Scan for the cell matching the given text and deliver its [X, Y] coordinate at center. 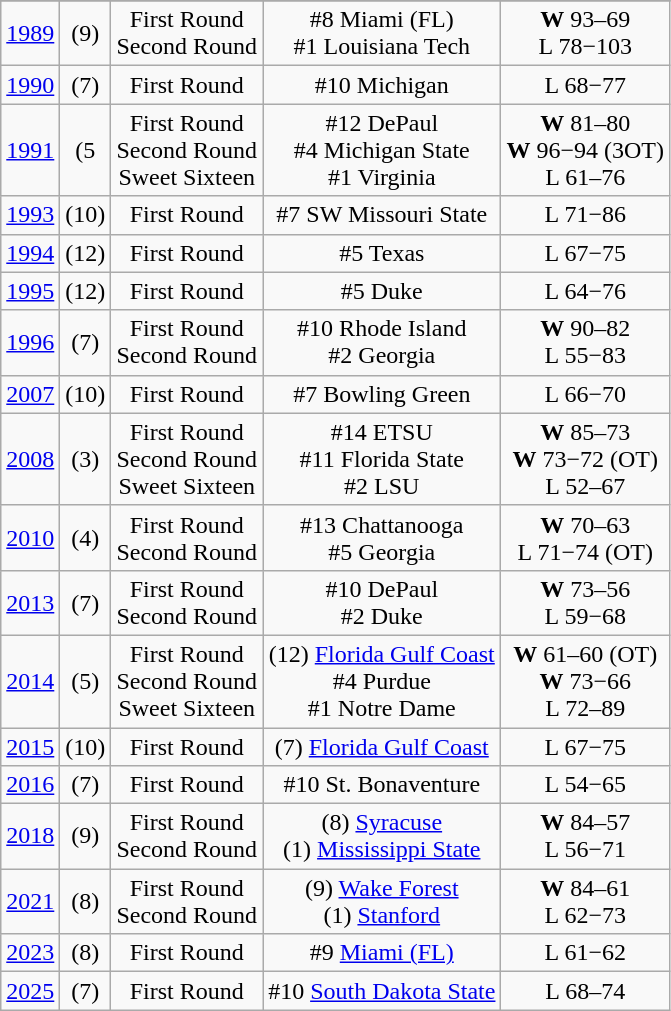
L 66−70 [586, 394]
1996 [30, 342]
W 93–69L 78−103 [586, 34]
2023 [30, 953]
W 73–56L 59−68 [586, 602]
2014 [30, 681]
#14 ETSU#11 Florida State#2 LSU [382, 459]
#12 DePaul#4 Michigan State#1 Virginia [382, 150]
2025 [30, 991]
(5) [86, 681]
W 70–63L 71−74 (OT) [586, 538]
#5 Duke [382, 291]
2008 [30, 459]
L 64−76 [586, 291]
L 68–74 [586, 991]
2021 [30, 902]
W 84–61L 62−73 [586, 902]
(9) Wake Forest(1) Stanford [382, 902]
#10 Michigan [382, 85]
#7 Bowling Green [382, 394]
2010 [30, 538]
(7) Florida Gulf Coast [382, 747]
(3) [86, 459]
L 54−65 [586, 785]
#9 Miami (FL) [382, 953]
1993 [30, 215]
1991 [30, 150]
1995 [30, 291]
W 90–82L 55−83 [586, 342]
#13 Chattanooga#5 Georgia [382, 538]
2018 [30, 836]
W 61–60 (OT)W 73−66L 72–89 [586, 681]
2013 [30, 602]
2016 [30, 785]
(5 [86, 150]
(8) Syracuse(1) Mississippi State [382, 836]
L 71−86 [586, 215]
(12) Florida Gulf Coast#4 Purdue#1 Notre Dame [382, 681]
#10 DePaul#2 Duke [382, 602]
#5 Texas [382, 253]
L 68−77 [586, 85]
#10 South Dakota State [382, 991]
#8 Miami (FL)#1 Louisiana Tech [382, 34]
(4) [86, 538]
L 61−62 [586, 953]
#10 St. Bonaventure [382, 785]
2015 [30, 747]
1989 [30, 34]
#7 SW Missouri State [382, 215]
1994 [30, 253]
W 84–57L 56−71 [586, 836]
#10 Rhode Island#2 Georgia [382, 342]
2007 [30, 394]
W 81–80W 96−94 (3OT)L 61–76 [586, 150]
1990 [30, 85]
W 85–73W 73−72 (OT)L 52–67 [586, 459]
